Pinpoint the cell where the given text exists, returning its [X, Y] midpoint coordinate. 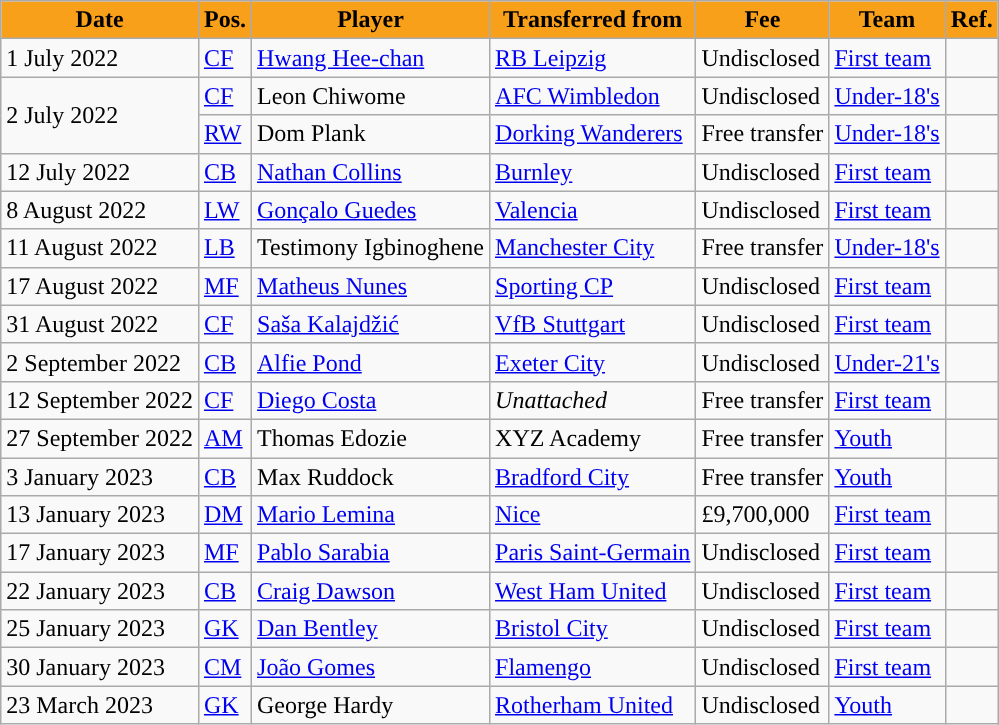
RB Leipzig [593, 58]
Max Ruddock [371, 477]
João Gomes [371, 667]
12 September 2022 [100, 400]
Fee [762, 20]
Bradford City [593, 477]
Alfie Pond [371, 362]
Gonçalo Guedes [371, 210]
Leon Chiwome [371, 96]
17 August 2022 [100, 286]
Dorking Wanderers [593, 134]
Testimony Igbinoghene [371, 248]
Unattached [593, 400]
Dom Plank [371, 134]
22 January 2023 [100, 591]
31 August 2022 [100, 324]
XYZ Academy [593, 438]
Thomas Edozie [371, 438]
Burnley [593, 172]
Sporting CP [593, 286]
Player [371, 20]
VfB Stuttgart [593, 324]
17 January 2023 [100, 553]
Team [887, 20]
LW [224, 210]
West Ham United [593, 591]
Mario Lemina [371, 515]
DM [224, 515]
23 March 2023 [100, 705]
Rotherham United [593, 705]
Diego Costa [371, 400]
1 July 2022 [100, 58]
AFC Wimbledon [593, 96]
Pablo Sarabia [371, 553]
3 January 2023 [100, 477]
Craig Dawson [371, 591]
AM [224, 438]
Ref. [972, 20]
Paris Saint-Germain [593, 553]
Hwang Hee-chan [371, 58]
25 January 2023 [100, 629]
Date [100, 20]
Dan Bentley [371, 629]
Valencia [593, 210]
2 July 2022 [100, 115]
Pos. [224, 20]
8 August 2022 [100, 210]
11 August 2022 [100, 248]
12 July 2022 [100, 172]
Nice [593, 515]
2 September 2022 [100, 362]
Nathan Collins [371, 172]
Exeter City [593, 362]
£9,700,000 [762, 515]
13 January 2023 [100, 515]
30 January 2023 [100, 667]
RW [224, 134]
Manchester City [593, 248]
Matheus Nunes [371, 286]
Under-21's [887, 362]
CM [224, 667]
Bristol City [593, 629]
Saša Kalajdžić [371, 324]
George Hardy [371, 705]
Transferred from [593, 20]
Flamengo [593, 667]
LB [224, 248]
27 September 2022 [100, 438]
